Find where the given text appears and provide that cell's center as (X, Y) coordinate. 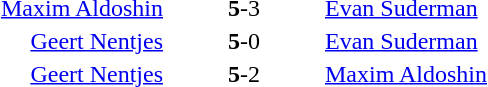
5-0 (244, 41)
